Locate the cell with the specified text and output its [x, y] center coordinate. 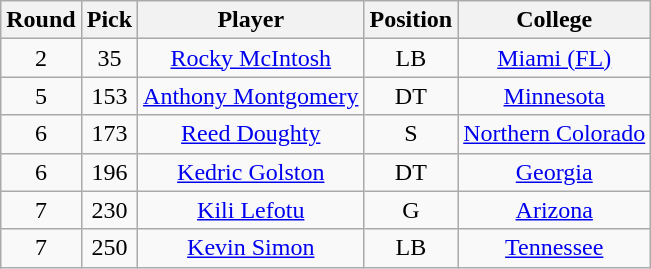
College [554, 20]
Kili Lefotu [251, 210]
Minnesota [554, 96]
196 [109, 172]
Arizona [554, 210]
Reed Doughty [251, 134]
Position [411, 20]
5 [41, 96]
173 [109, 134]
Northern Colorado [554, 134]
Georgia [554, 172]
Player [251, 20]
230 [109, 210]
Kedric Golston [251, 172]
Rocky McIntosh [251, 58]
Anthony Montgomery [251, 96]
250 [109, 248]
G [411, 210]
Tennessee [554, 248]
Miami (FL) [554, 58]
153 [109, 96]
35 [109, 58]
S [411, 134]
Round [41, 20]
Kevin Simon [251, 248]
2 [41, 58]
Pick [109, 20]
